Search for the cell housing the specified text and yield its [X, Y] center coordinate. 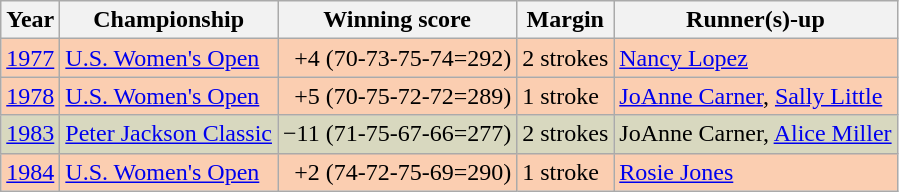
Margin [566, 20]
Runner(s)-up [756, 20]
Rosie Jones [756, 172]
+2 (74-72-75-69=290) [398, 172]
Peter Jackson Classic [169, 134]
Winning score [398, 20]
JoAnne Carner, Alice Miller [756, 134]
JoAnne Carner, Sally Little [756, 96]
Year [30, 20]
1983 [30, 134]
−11 (71-75-67-66=277) [398, 134]
1978 [30, 96]
1977 [30, 58]
Nancy Lopez [756, 58]
Championship [169, 20]
+5 (70-75-72-72=289) [398, 96]
+4 (70-73-75-74=292) [398, 58]
1984 [30, 172]
